Return the (X, Y) coordinate for the center point of the cell that contains the specified text.  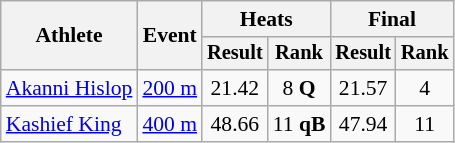
Kashief King (70, 124)
11 (425, 124)
21.42 (235, 88)
11 qB (300, 124)
4 (425, 88)
Event (170, 36)
200 m (170, 88)
48.66 (235, 124)
Final (392, 19)
Akanni Hislop (70, 88)
400 m (170, 124)
Heats (266, 19)
21.57 (363, 88)
47.94 (363, 124)
8 Q (300, 88)
Athlete (70, 36)
